Output the [X, Y] coordinate of the center of the cell containing the given text.  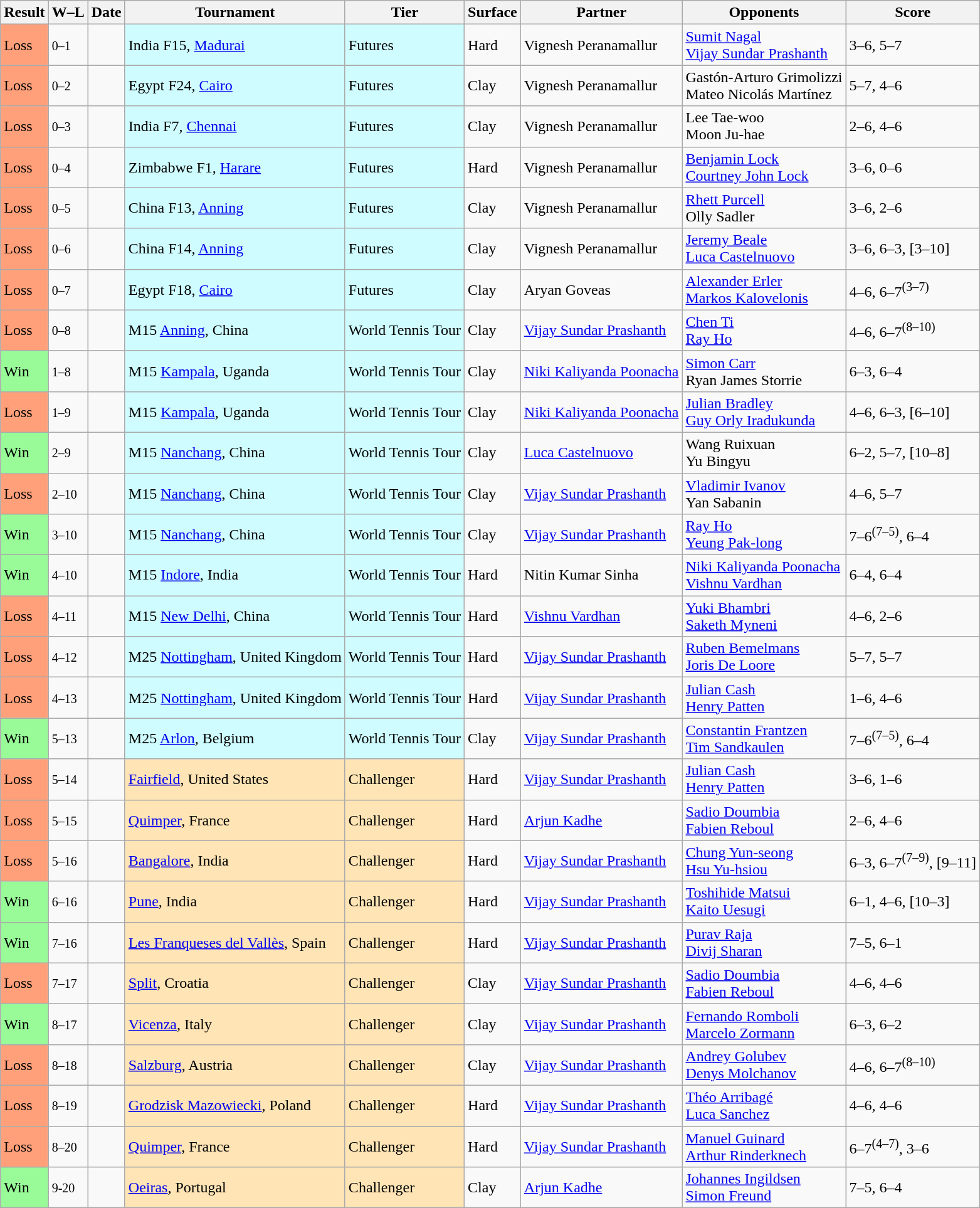
8–20 [68, 1147]
Niki Kaliyanda Poonacha Vishnu Vardhan [764, 576]
Tier [404, 13]
Zimbabwe F1, Harare [234, 167]
3–6, 2–6 [913, 208]
2–9 [68, 453]
Sumit Nagal Vijay Sundar Prashanth [764, 45]
Manuel Guinard Arthur Rinderknech [764, 1147]
Nitin Kumar Sinha [601, 576]
Pune, India [234, 902]
Bangalore, India [234, 861]
Grodzisk Mazowiecki, Poland [234, 1105]
0–7 [68, 290]
Luca Castelnuovo [601, 453]
0–3 [68, 127]
0–6 [68, 248]
Benjamin Lock Courtney John Lock [764, 167]
Rhett Purcell Olly Sadler [764, 208]
Oeiras, Portugal [234, 1188]
5–7, 5–7 [913, 657]
6–4, 6–4 [913, 576]
8–17 [68, 1024]
Ray Ho Yeung Pak-long [764, 534]
Ruben Bemelmans Joris De Loore [764, 657]
Julian Bradley Guy Orly Iradukunda [764, 411]
8–19 [68, 1105]
Aryan Goveas [601, 290]
4–6, 6–7(3–7) [913, 290]
M25 Arlon, Belgium [234, 739]
W–L [68, 13]
Tournament [234, 13]
0–1 [68, 45]
6–2, 5–7, [10–8] [913, 453]
Result [24, 13]
India F15, Madurai [234, 45]
Egypt F24, Cairo [234, 85]
Vladimir Ivanov Yan Sabanin [764, 493]
0–4 [68, 167]
Score [913, 13]
5–16 [68, 861]
Jeremy Beale Luca Castelnuovo [764, 248]
Simon Carr Ryan James Storrie [764, 371]
0–8 [68, 330]
7–17 [68, 983]
Yuki Bhambri Saketh Myneni [764, 616]
7–5, 6–1 [913, 942]
6–16 [68, 902]
Egypt F18, Cairo [234, 290]
Vishnu Vardhan [601, 616]
7–5, 6–4 [913, 1188]
Gastón-Arturo Grimolizzi Mateo Nicolás Martínez [764, 85]
5–13 [68, 739]
6–3, 6–7(7–9), [9–11] [913, 861]
Vicenza, Italy [234, 1024]
9-20 [68, 1188]
4–13 [68, 697]
1–6, 4–6 [913, 697]
Les Franqueses del Vallès, Spain [234, 942]
3–10 [68, 534]
6–1, 4–6, [10–3] [913, 902]
Surface [493, 13]
4–12 [68, 657]
4–6, 6–3, [6–10] [913, 411]
8–18 [68, 1065]
5–7, 4–6 [913, 85]
Opponents [764, 13]
0–2 [68, 85]
Salzburg, Austria [234, 1065]
4–11 [68, 616]
0–5 [68, 208]
M15 Indore, India [234, 576]
Alexander Erler Markos Kalovelonis [764, 290]
3–6, 6–3, [3–10] [913, 248]
Chung Yun-seong Hsu Yu-hsiou [764, 861]
Fairfield, United States [234, 779]
6–3, 6–4 [913, 371]
Johannes Ingildsen Simon Freund [764, 1188]
3–6, 0–6 [913, 167]
China F14, Anning [234, 248]
4–10 [68, 576]
2–10 [68, 493]
1–8 [68, 371]
Split, Croatia [234, 983]
Andrey Golubev Denys Molchanov [764, 1065]
4–6, 5–7 [913, 493]
India F7, Chennai [234, 127]
4–6, 2–6 [913, 616]
Date [107, 13]
Partner [601, 13]
Lee Tae-woo Moon Ju-hae [764, 127]
M15 New Delhi, China [234, 616]
6–3, 6–2 [913, 1024]
3–6, 5–7 [913, 45]
3–6, 1–6 [913, 779]
5–15 [68, 820]
Wang Ruixuan Yu Bingyu [764, 453]
1–9 [68, 411]
Constantin Frantzen Tim Sandkaulen [764, 739]
M15 Anning, China [234, 330]
China F13, Anning [234, 208]
Chen Ti Ray Ho [764, 330]
5–14 [68, 779]
6–7(4–7), 3–6 [913, 1147]
7–16 [68, 942]
Toshihide Matsui Kaito Uesugi [764, 902]
Théo Arribagé Luca Sanchez [764, 1105]
Purav Raja Divij Sharan [764, 942]
Fernando Romboli Marcelo Zormann [764, 1024]
